Scan for the cell matching the given text and deliver its (X, Y) coordinate at center. 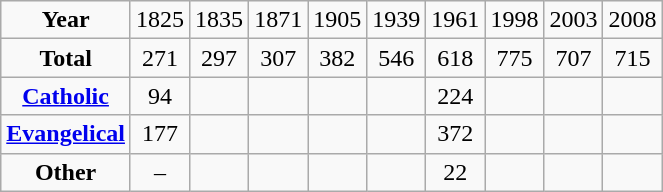
382 (338, 58)
307 (278, 58)
Evangelical (66, 134)
1998 (514, 20)
715 (632, 58)
Year (66, 20)
2008 (632, 20)
707 (574, 58)
618 (456, 58)
2003 (574, 20)
546 (396, 58)
94 (160, 96)
177 (160, 134)
Other (66, 172)
372 (456, 134)
271 (160, 58)
1835 (220, 20)
775 (514, 58)
297 (220, 58)
Total (66, 58)
224 (456, 96)
1825 (160, 20)
1939 (396, 20)
1905 (338, 20)
22 (456, 172)
– (160, 172)
1871 (278, 20)
1961 (456, 20)
Catholic (66, 96)
